Extract the [x, y] coordinate from the center of the cell holding the provided text.  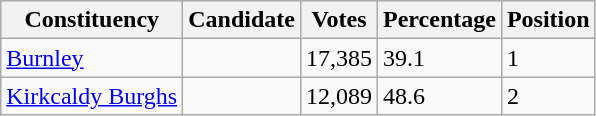
12,089 [338, 96]
Percentage [440, 20]
Burnley [92, 58]
2 [548, 96]
48.6 [440, 96]
Kirkcaldy Burghs [92, 96]
1 [548, 58]
Votes [338, 20]
39.1 [440, 58]
Candidate [242, 20]
17,385 [338, 58]
Position [548, 20]
Constituency [92, 20]
